Pinpoint the cell where the given text exists, returning its [x, y] midpoint coordinate. 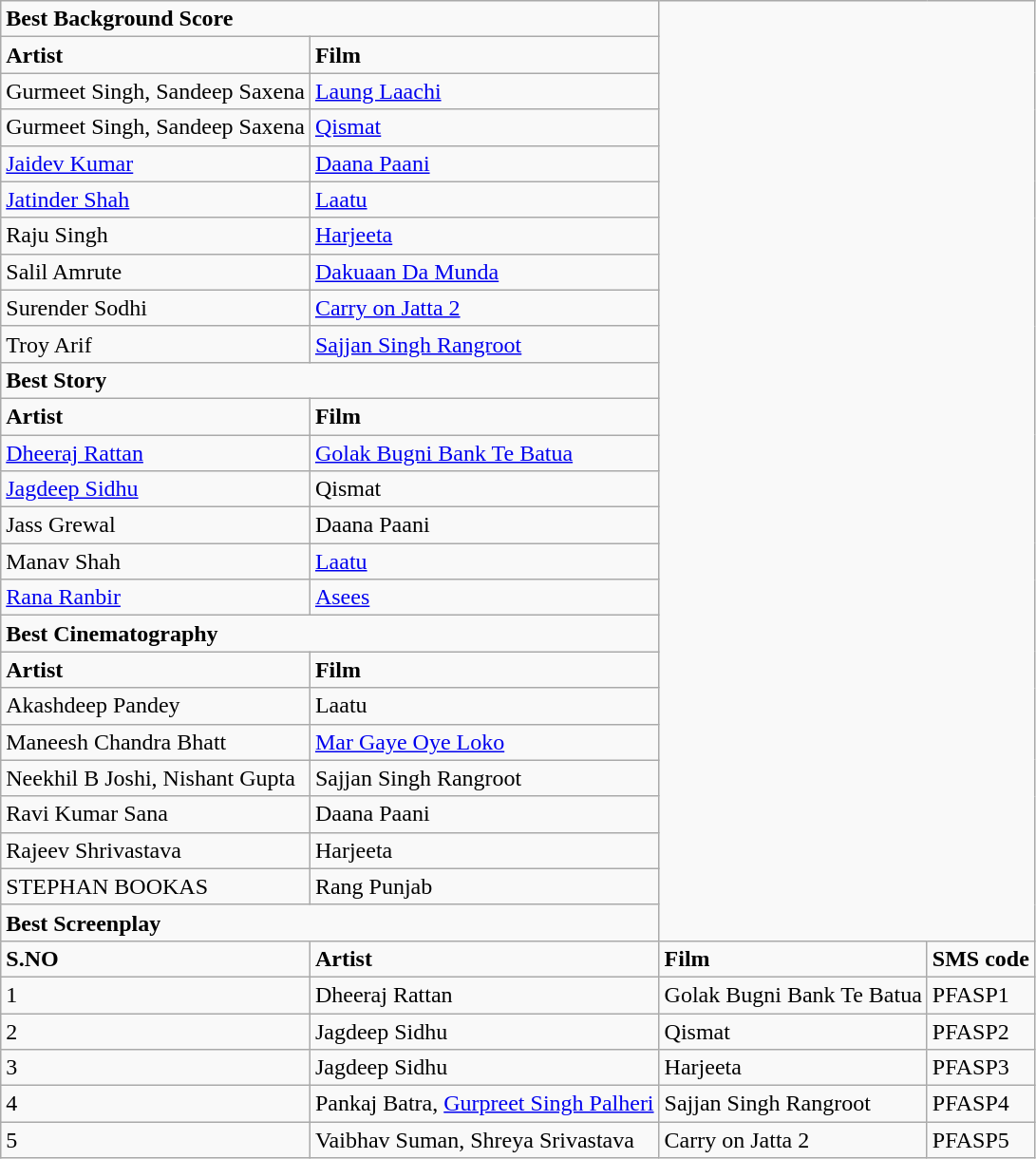
Jatinder Shah [156, 199]
Rana Ranbir [156, 598]
Ravi Kumar Sana [156, 814]
Surender Sodhi [156, 308]
Raju Singh [156, 236]
Akashdeep Pandey [156, 706]
4 [156, 1104]
Jaidev Kumar [156, 163]
Vaibhav Suman, Shreya Srivastava [484, 1140]
Mar Gaye Oye Loko [484, 742]
PFASP2 [980, 1031]
Salil Amrute [156, 272]
Rajeev Shrivastava [156, 850]
5 [156, 1140]
1 [156, 995]
Maneesh Chandra Bhatt [156, 742]
PFASP4 [980, 1104]
Best Cinematography [330, 634]
Troy Arif [156, 344]
Best Story [330, 380]
S.NO [156, 959]
STEPHAN BOOKAS [156, 886]
Best Background Score [330, 19]
Laung Laachi [484, 91]
2 [156, 1031]
Manav Shah [156, 561]
Pankaj Batra, Gurpreet Singh Palheri [484, 1104]
Best Screenplay [330, 922]
PFASP1 [980, 995]
Asees [484, 598]
PFASP3 [980, 1068]
Neekhil B Joshi, Nishant Gupta [156, 778]
Jass Grewal [156, 525]
3 [156, 1068]
PFASP5 [980, 1140]
Dakuaan Da Munda [484, 272]
Rang Punjab [484, 886]
SMS code [980, 959]
